Search for the cell housing the specified text and yield its [x, y] center coordinate. 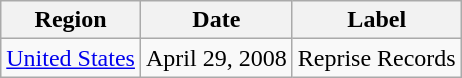
United States [71, 58]
Region [71, 20]
Date [216, 20]
Label [376, 20]
April 29, 2008 [216, 58]
Reprise Records [376, 58]
